Search for the cell housing the specified text and yield its [x, y] center coordinate. 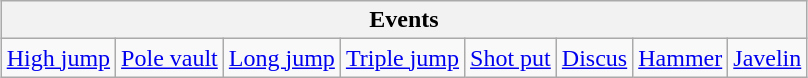
Triple jump [402, 58]
Shot put [511, 58]
Events [404, 20]
Javelin [768, 58]
Long jump [282, 58]
Discus [594, 58]
Hammer [680, 58]
High jump [58, 58]
Pole vault [170, 58]
